Extract the (x, y) coordinate from the center of the cell holding the provided text.  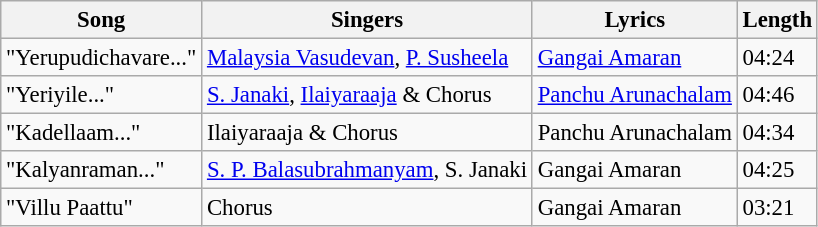
"Yeriyile..." (102, 95)
03:21 (777, 208)
"Villu Paattu" (102, 208)
Chorus (368, 208)
Ilaiyaraaja & Chorus (368, 133)
Singers (368, 20)
Song (102, 20)
Length (777, 20)
04:34 (777, 133)
04:24 (777, 58)
"Yerupudichavare..." (102, 58)
04:46 (777, 95)
"Kadellaam..." (102, 133)
Lyrics (634, 20)
S. P. Balasubrahmanyam, S. Janaki (368, 170)
"Kalyanraman..." (102, 170)
S. Janaki, Ilaiyaraaja & Chorus (368, 95)
04:25 (777, 170)
Malaysia Vasudevan, P. Susheela (368, 58)
